Scan for the cell matching the given text and deliver its (x, y) coordinate at center. 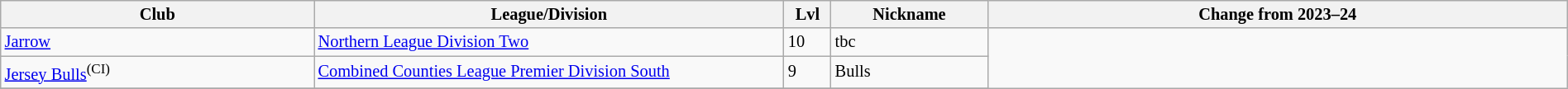
10 (807, 42)
9 (807, 73)
tbc (910, 42)
Jarrow (157, 42)
Lvl (807, 14)
Bulls (910, 73)
Nickname (910, 14)
Combined Counties League Premier Division South (549, 73)
Jersey Bulls(CI) (157, 73)
League/Division (549, 14)
Northern League Division Two (549, 42)
Club (157, 14)
Change from 2023–24 (1277, 14)
